Locate the cell with the specified text and output its [x, y] center coordinate. 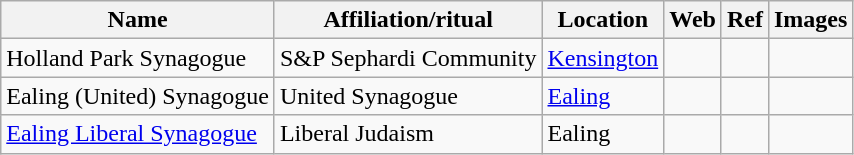
Images [810, 20]
Holland Park Synagogue [138, 58]
Ealing Liberal Synagogue [138, 134]
Web [693, 20]
Ealing (United) Synagogue [138, 96]
Location [603, 20]
United Synagogue [408, 96]
Affiliation/ritual [408, 20]
Name [138, 20]
Kensington [603, 58]
Ref [744, 20]
Liberal Judaism [408, 134]
S&P Sephardi Community [408, 58]
